Determine the (X, Y) coordinate at the center of the cell enclosing the given text.  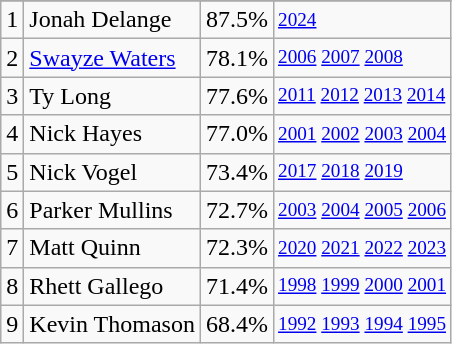
68.4% (236, 324)
2006 2007 2008 (362, 58)
72.7% (236, 210)
Matt Quinn (112, 248)
77.0% (236, 134)
Ty Long (112, 96)
Rhett Gallego (112, 286)
2017 2018 2019 (362, 172)
Nick Vogel (112, 172)
72.3% (236, 248)
2001 2002 2003 2004 (362, 134)
6 (12, 210)
77.6% (236, 96)
Parker Mullins (112, 210)
1 (12, 20)
2 (12, 58)
Jonah Delange (112, 20)
2020 2021 2022 2023 (362, 248)
73.4% (236, 172)
1998 1999 2000 2001 (362, 286)
1992 1993 1994 1995 (362, 324)
71.4% (236, 286)
8 (12, 286)
4 (12, 134)
Kevin Thomason (112, 324)
9 (12, 324)
Nick Hayes (112, 134)
Swayze Waters (112, 58)
2011 2012 2013 2014 (362, 96)
3 (12, 96)
7 (12, 248)
2003 2004 2005 2006 (362, 210)
87.5% (236, 20)
2024 (362, 20)
5 (12, 172)
78.1% (236, 58)
